Extract the (x, y) coordinate from the center of the cell holding the provided text.  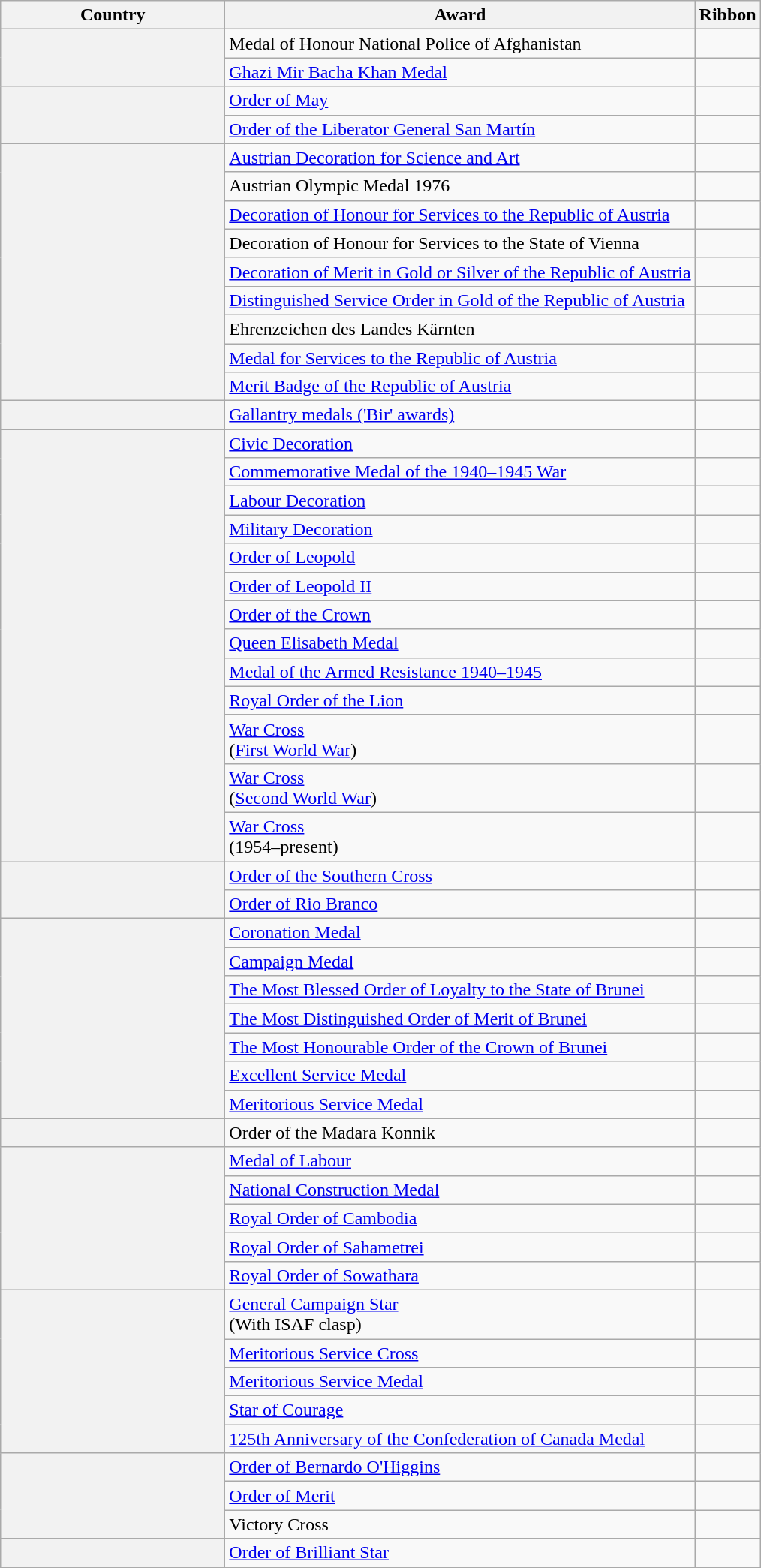
War Cross(1954–present) (460, 836)
Merit Badge of the Republic of Austria (460, 387)
Decoration of Merit in Gold or Silver of the Republic of Austria (460, 272)
War Cross(First World War) (460, 739)
Order of the Southern Cross (460, 876)
125th Anniversary of the Confederation of Canada Medal (460, 1439)
Decoration of Honour for Services to the Republic of Austria (460, 215)
Medal of Honour National Police of Afghanistan (460, 44)
Order of the Liberator General San Martín (460, 129)
Ribbon (728, 15)
Award (460, 15)
Meritorious Service Cross (460, 1353)
Order of the Crown (460, 615)
Queen Elisabeth Medal (460, 643)
Royal Order of Sahametrei (460, 1247)
Royal Order of Cambodia (460, 1218)
Military Decoration (460, 529)
Order of Merit (460, 1496)
Ehrenzeichen des Landes Kärnten (460, 329)
Star of Courage (460, 1410)
Medal of Labour (460, 1161)
Royal Order of the Lion (460, 700)
Order of Leopold II (460, 586)
Gallantry medals ('Bir' awards) (460, 415)
Decoration of Honour for Services to the State of Vienna (460, 243)
Order of the Madara Konnik (460, 1133)
Labour Decoration (460, 501)
Royal Order of Sowathara (460, 1275)
Order of Leopold (460, 558)
Civic Decoration (460, 444)
The Most Blessed Order of Loyalty to the State of Brunei (460, 990)
Coronation Medal (460, 933)
Order of Rio Branco (460, 904)
War Cross(Second World War) (460, 788)
Excellent Service Medal (460, 1076)
Order of May (460, 101)
Victory Cross (460, 1524)
Austrian Olympic Medal 1976 (460, 186)
Campaign Medal (460, 962)
The Most Honourable Order of the Crown of Brunei (460, 1047)
Order of Brilliant Star (460, 1553)
General Campaign Star(With ISAF clasp) (460, 1314)
National Construction Medal (460, 1190)
Order of Bernardo O'Higgins (460, 1467)
Country (113, 15)
Distinguished Service Order in Gold of the Republic of Austria (460, 300)
Commemorative Medal of the 1940–1945 War (460, 472)
Medal for Services to the Republic of Austria (460, 358)
Ghazi Mir Bacha Khan Medal (460, 72)
Austrian Decoration for Science and Art (460, 158)
The Most Distinguished Order of Merit of Brunei (460, 1019)
Medal of the Armed Resistance 1940–1945 (460, 672)
